Extract the [x, y] coordinate from the center of the cell holding the provided text.  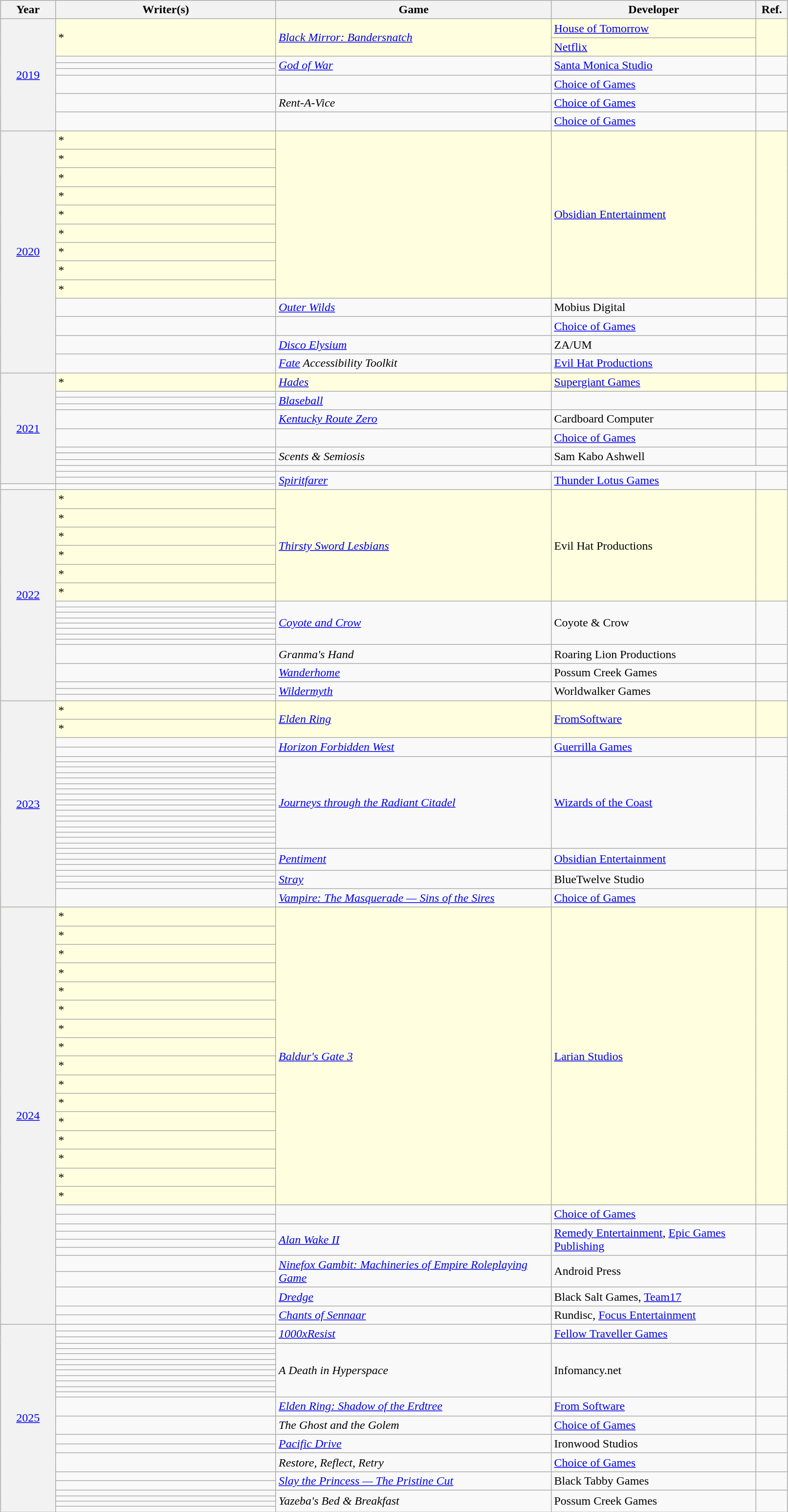
Netflix [654, 47]
Santa Monica Studio [654, 66]
Kentucky Route Zero [414, 419]
Supergiant Games [654, 382]
2021 [28, 428]
Roaring Lion Productions [654, 654]
Stray [414, 879]
Yazeba's Bed & Breakfast [414, 1501]
Vampire: The Masquerade — Sins of the Sires [414, 898]
Android Press [654, 1271]
Writer(s) [166, 10]
God of War [414, 66]
Disco Elysium [414, 345]
Guerrilla Games [654, 747]
2020 [28, 251]
Slay the Princess — The Pristine Cut [414, 1481]
Elden Ring: Shadow of the Erdtree [414, 1406]
Fate Accessibility Toolkit [414, 363]
Thunder Lotus Games [654, 480]
Restore, Reflect, Retry [414, 1462]
Coyote & Crow [654, 623]
Scents & Semiosis [414, 456]
Black Tabby Games [654, 1481]
2022 [28, 595]
Journeys through the Radiant Citadel [414, 802]
Developer [654, 10]
2024 [28, 1116]
Sam Kabo Ashwell [654, 456]
2025 [28, 1418]
Thirsty Sword Lesbians [414, 545]
Black Mirror: Bandersnatch [414, 38]
BlueTwelve Studio [654, 879]
Elden Ring [414, 719]
Wildermyth [414, 691]
Dredge [414, 1296]
Chants of Sennaar [414, 1315]
Ref. [772, 10]
Year [28, 10]
FromSoftware [654, 719]
Game [414, 10]
Ironwood Studios [654, 1444]
Cardboard Computer [654, 419]
Alan Wake II [414, 1239]
Larian Studios [654, 1056]
Blaseball [414, 400]
Granma's Hand [414, 654]
Ninefox Gambit: Machineries of Empire Roleplaying Game [414, 1271]
The Ghost and the Golem [414, 1425]
House of Tomorrow [654, 28]
Black Salt Games, Team17 [654, 1296]
Rundisc, Focus Entertainment [654, 1315]
Infomancy.net [654, 1370]
Outer Wilds [414, 308]
From Software [654, 1406]
Wizards of the Coast [654, 802]
Mobius Digital [654, 308]
Hades [414, 382]
Baldur's Gate 3 [414, 1056]
Pacific Drive [414, 1444]
Pentiment [414, 859]
Worldwalker Games [654, 691]
2023 [28, 804]
1000xResist [414, 1334]
Wanderhome [414, 672]
2019 [28, 75]
Rent-A-Vice [414, 103]
ZA/UM [654, 345]
Horizon Forbidden West [414, 747]
Remedy Entertainment, Epic Games Publishing [654, 1239]
A Death in Hyperspace [414, 1370]
Spiritfarer [414, 480]
Fellow Traveller Games [654, 1334]
Coyote and Crow [414, 623]
